For the text-containing cell, return its midpoint in (x, y) coordinate format. 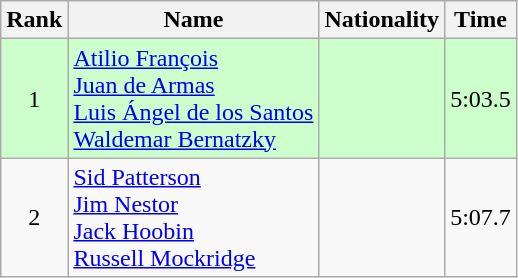
Sid PattersonJim NestorJack HoobinRussell Mockridge (194, 218)
Atilio FrançoisJuan de ArmasLuis Ángel de los SantosWaldemar Bernatzky (194, 98)
Time (481, 20)
Rank (34, 20)
1 (34, 98)
5:03.5 (481, 98)
Name (194, 20)
Nationality (382, 20)
5:07.7 (481, 218)
2 (34, 218)
